Pinpoint the cell where the given text exists, returning its [X, Y] midpoint coordinate. 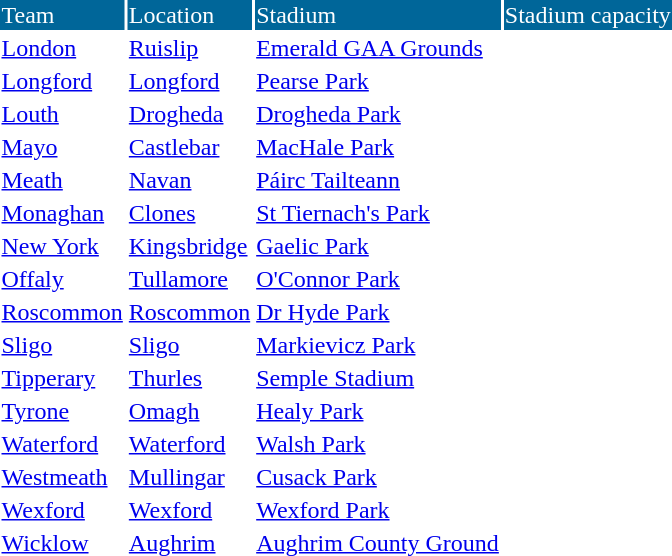
Location [189, 15]
Emerald GAA Grounds [378, 48]
New York [62, 246]
Mullingar [189, 477]
Monaghan [62, 213]
Dr Hyde Park [378, 312]
Walsh Park [378, 444]
Kingsbridge [189, 246]
Gaelic Park [378, 246]
Westmeath [62, 477]
Clones [189, 213]
Navan [189, 180]
Pearse Park [378, 81]
Meath [62, 180]
Stadium [378, 15]
Team [62, 15]
Páirc Tailteann [378, 180]
Mayo [62, 147]
London [62, 48]
Ruislip [189, 48]
Markievicz Park [378, 345]
Semple Stadium [378, 378]
MacHale Park [378, 147]
Drogheda Park [378, 114]
Louth [62, 114]
Tyrone [62, 411]
Tipperary [62, 378]
Wexford Park [378, 510]
Healy Park [378, 411]
Castlebar [189, 147]
Stadium capacity [588, 15]
Offaly [62, 279]
O'Connor Park [378, 279]
Drogheda [189, 114]
Thurles [189, 378]
Omagh [189, 411]
Tullamore [189, 279]
Cusack Park [378, 477]
St Tiernach's Park [378, 213]
